Return the (X, Y) coordinate for the center point of the cell that contains the specified text.  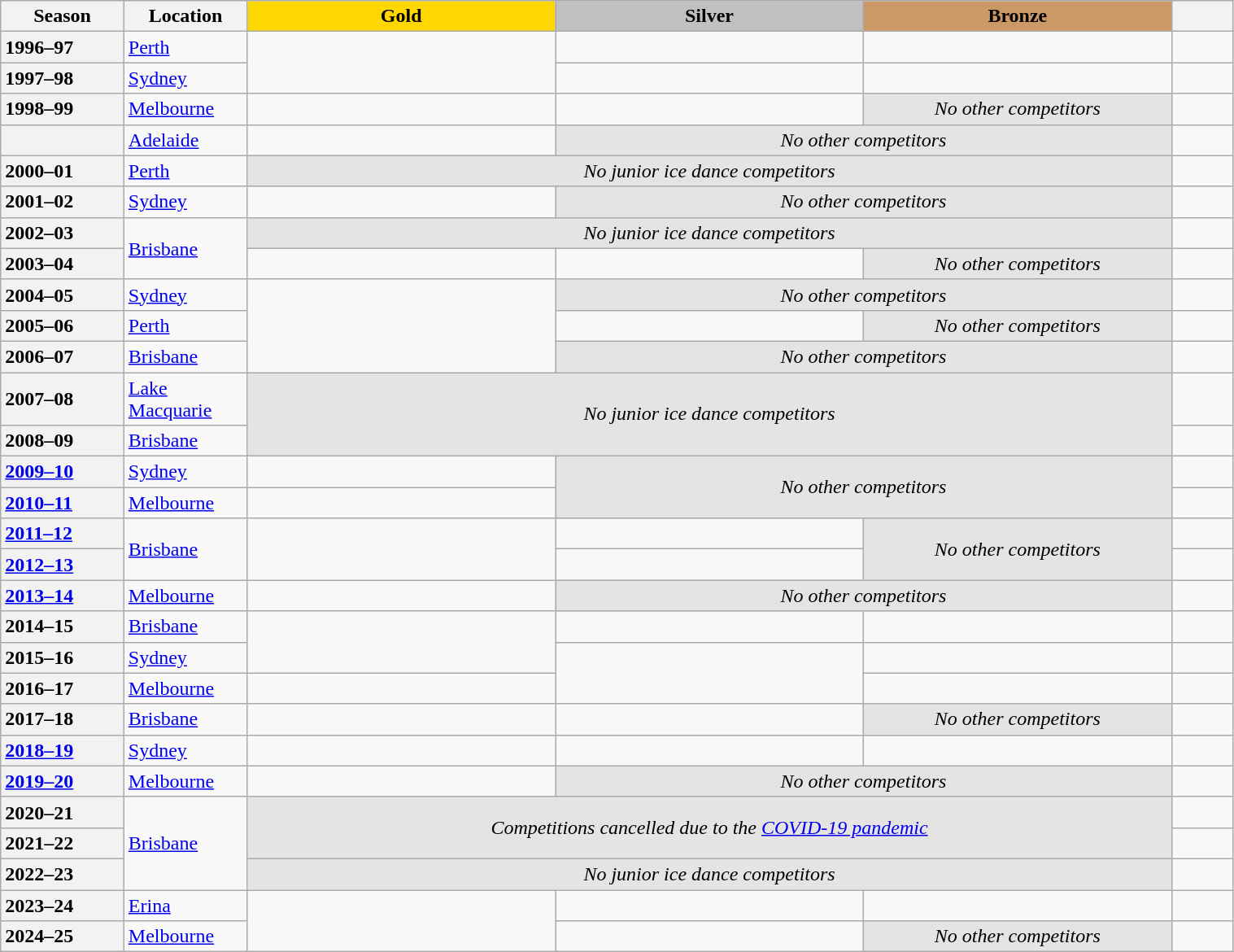
2021–22 (63, 843)
2016–17 (63, 688)
2006–07 (63, 356)
2023–24 (63, 906)
2011–12 (63, 534)
2001–02 (63, 202)
2017–18 (63, 719)
Season (63, 16)
2009–10 (63, 472)
Lake Macquarie (185, 399)
2004–05 (63, 295)
2010–11 (63, 503)
1996–97 (63, 47)
2018–19 (63, 750)
Erina (185, 906)
Gold (402, 16)
2005–06 (63, 325)
2012–13 (63, 565)
Bronze (1017, 16)
2014–15 (63, 627)
2013–14 (63, 596)
2007–08 (63, 399)
2003–04 (63, 264)
1997–98 (63, 78)
2008–09 (63, 441)
Competitions cancelled due to the COVID-19 pandemic (709, 828)
Adelaide (185, 140)
1998–99 (63, 109)
2000–01 (63, 171)
2019–20 (63, 781)
2002–03 (63, 233)
Silver (709, 16)
2022–23 (63, 874)
2015–16 (63, 657)
2024–25 (63, 937)
2020–21 (63, 812)
Location (185, 16)
